Search for the cell housing the specified text and yield its [x, y] center coordinate. 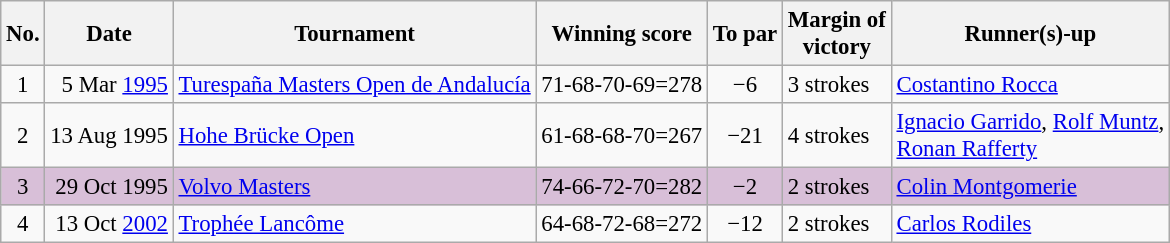
No. [23, 34]
1 [23, 85]
2 [23, 136]
−2 [746, 187]
−21 [746, 136]
74-66-72-70=282 [622, 187]
64-68-72-68=272 [622, 224]
Margin ofvictory [836, 34]
Costantino Rocca [1030, 85]
3 [23, 187]
4 [23, 224]
71-68-70-69=278 [622, 85]
Volvo Masters [354, 187]
To par [746, 34]
Trophée Lancôme [354, 224]
4 strokes [836, 136]
61-68-68-70=267 [622, 136]
13 Oct 2002 [109, 224]
−6 [746, 85]
Hohe Brücke Open [354, 136]
−12 [746, 224]
Runner(s)-up [1030, 34]
Turespaña Masters Open de Andalucía [354, 85]
Carlos Rodiles [1030, 224]
Colin Montgomerie [1030, 187]
13 Aug 1995 [109, 136]
Ignacio Garrido, Rolf Muntz, Ronan Rafferty [1030, 136]
3 strokes [836, 85]
Winning score [622, 34]
29 Oct 1995 [109, 187]
Tournament [354, 34]
5 Mar 1995 [109, 85]
Date [109, 34]
